Search for the cell housing the specified text and yield its [X, Y] center coordinate. 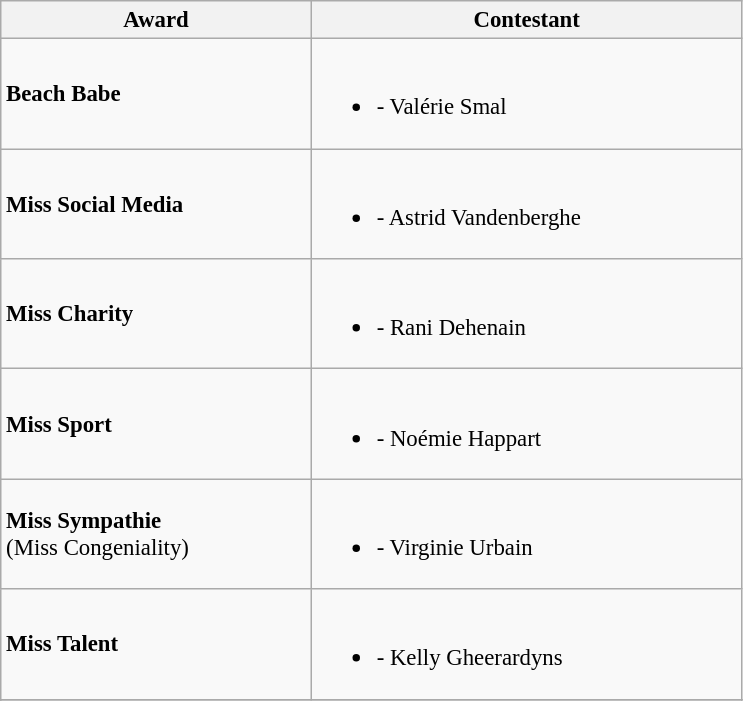
- Valérie Smal [526, 94]
- Virginie Urbain [526, 534]
Miss Sympathie(Miss Congeniality) [156, 534]
Miss Sport [156, 424]
- Kelly Gheerardyns [526, 644]
Miss Social Media [156, 204]
Beach Babe [156, 94]
- Rani Dehenain [526, 314]
- Noémie Happart [526, 424]
Contestant [526, 20]
Miss Talent [156, 644]
Miss Charity [156, 314]
- Astrid Vandenberghe [526, 204]
Award [156, 20]
